Return the [x, y] coordinate for the center point of the cell that contains the specified text.  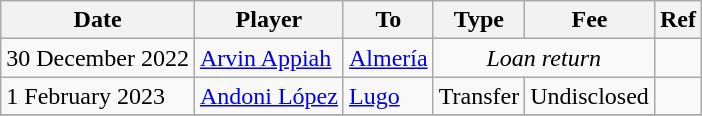
To [388, 20]
Date [98, 20]
Fee [590, 20]
Undisclosed [590, 96]
Arvin Appiah [268, 58]
Andoni López [268, 96]
Lugo [388, 96]
Almería [388, 58]
Loan return [544, 58]
Type [479, 20]
Player [268, 20]
Transfer [479, 96]
1 February 2023 [98, 96]
30 December 2022 [98, 58]
Ref [678, 20]
